Output the (x, y) coordinate of the center of the cell containing the given text.  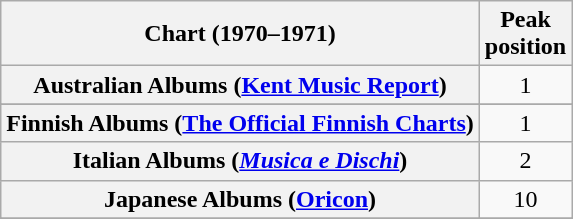
Peakposition (525, 34)
2 (525, 161)
Japanese Albums (Oricon) (240, 199)
Finnish Albums (The Official Finnish Charts) (240, 123)
Australian Albums (Kent Music Report) (240, 85)
10 (525, 199)
Chart (1970–1971) (240, 34)
Italian Albums (Musica e Dischi) (240, 161)
